Provide the [X, Y] coordinate of the cell's center where the given text is located.  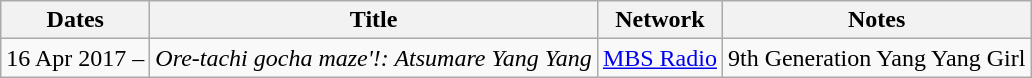
16 Apr 2017 – [76, 58]
Title [374, 20]
MBS Radio [660, 58]
9th Generation Yang Yang Girl [876, 58]
Notes [876, 20]
Ore-tachi gocha maze'!: Atsumare Yang Yang [374, 58]
Network [660, 20]
Dates [76, 20]
